Return the [X, Y] coordinate for the center point of the cell that contains the specified text.  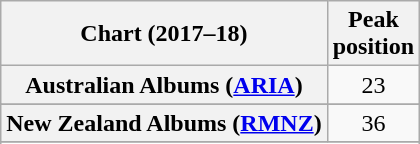
Australian Albums (ARIA) [164, 85]
Peakposition [373, 34]
New Zealand Albums (RMNZ) [164, 123]
Chart (2017–18) [164, 34]
23 [373, 85]
36 [373, 123]
